Locate the cell with the specified text and output its (x, y) center coordinate. 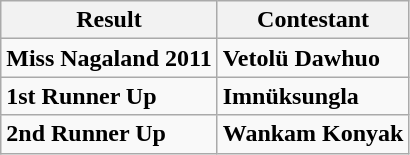
Miss Nagaland 2011 (109, 58)
Result (109, 20)
Vetolü Dawhuo (313, 58)
Contestant (313, 20)
Wankam Konyak (313, 134)
2nd Runner Up (109, 134)
1st Runner Up (109, 96)
Imnüksungla (313, 96)
